Locate the cell with the specified text and output its (X, Y) center coordinate. 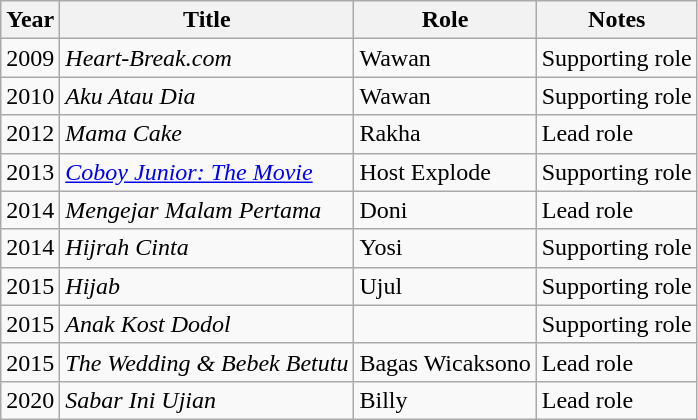
Role (445, 20)
Mengejar Malam Pertama (207, 210)
The Wedding & Bebek Betutu (207, 362)
Bagas Wicaksono (445, 362)
Ujul (445, 286)
2009 (30, 58)
2012 (30, 134)
2020 (30, 400)
Mama Cake (207, 134)
Anak Kost Dodol (207, 324)
Title (207, 20)
Billy (445, 400)
2010 (30, 96)
Heart-Break.com (207, 58)
Doni (445, 210)
Yosi (445, 248)
Host Explode (445, 172)
Notes (616, 20)
Sabar Ini Ujian (207, 400)
Year (30, 20)
2013 (30, 172)
Hijrah Cinta (207, 248)
Rakha (445, 134)
Hijab (207, 286)
Coboy Junior: The Movie (207, 172)
Aku Atau Dia (207, 96)
